Output the (x, y) coordinate of the center of the cell containing the given text.  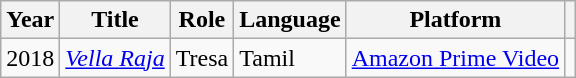
Tresa (202, 58)
2018 (30, 58)
Title (115, 20)
Amazon Prime Video (455, 58)
Role (202, 20)
Platform (455, 20)
Vella Raja (115, 58)
Language (290, 20)
Year (30, 20)
Tamil (290, 58)
